Return (x, y) of the center of cell containing provided text 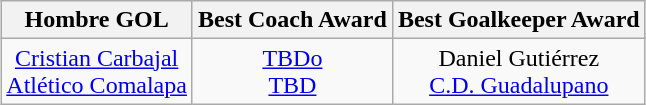
Best Goalkeeper Award (518, 20)
Cristian CarbajalAtlético Comalapa (97, 72)
Daniel GutiérrezC.D. Guadalupano (518, 72)
TBDoTBD (292, 72)
Best Coach Award (292, 20)
Hombre GOL (97, 20)
